Pinpoint the cell where the given text exists, returning its [X, Y] midpoint coordinate. 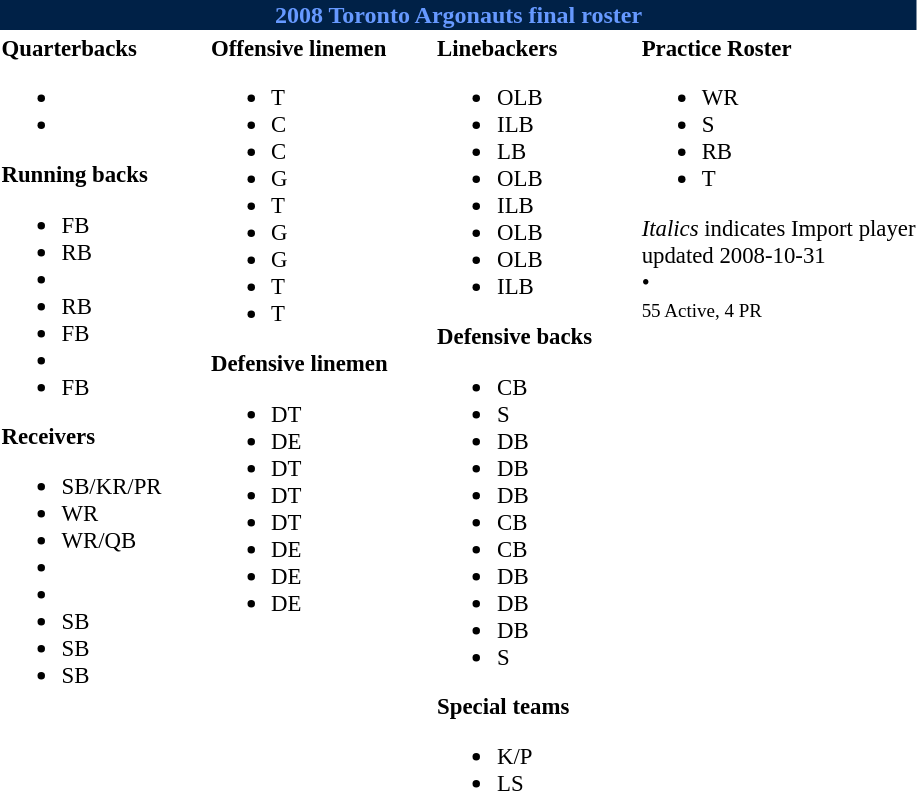
2008 Toronto Argonauts final roster [458, 15]
